Search for the cell housing the specified text and yield its (X, Y) center coordinate. 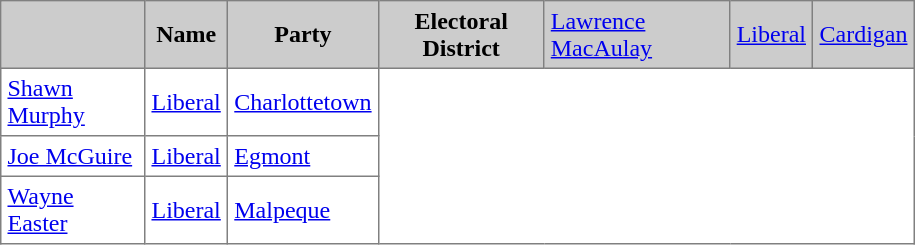
Malpeque (304, 210)
Electoral District (461, 35)
Charlottetown (304, 102)
Joe McGuire (73, 156)
Name (186, 35)
Egmont (304, 156)
Wayne Easter (73, 210)
Party (304, 35)
Shawn Murphy (73, 102)
Cardigan (864, 35)
Lawrence MacAulay (637, 35)
